Locate the cell with the specified text and output its [X, Y] center coordinate. 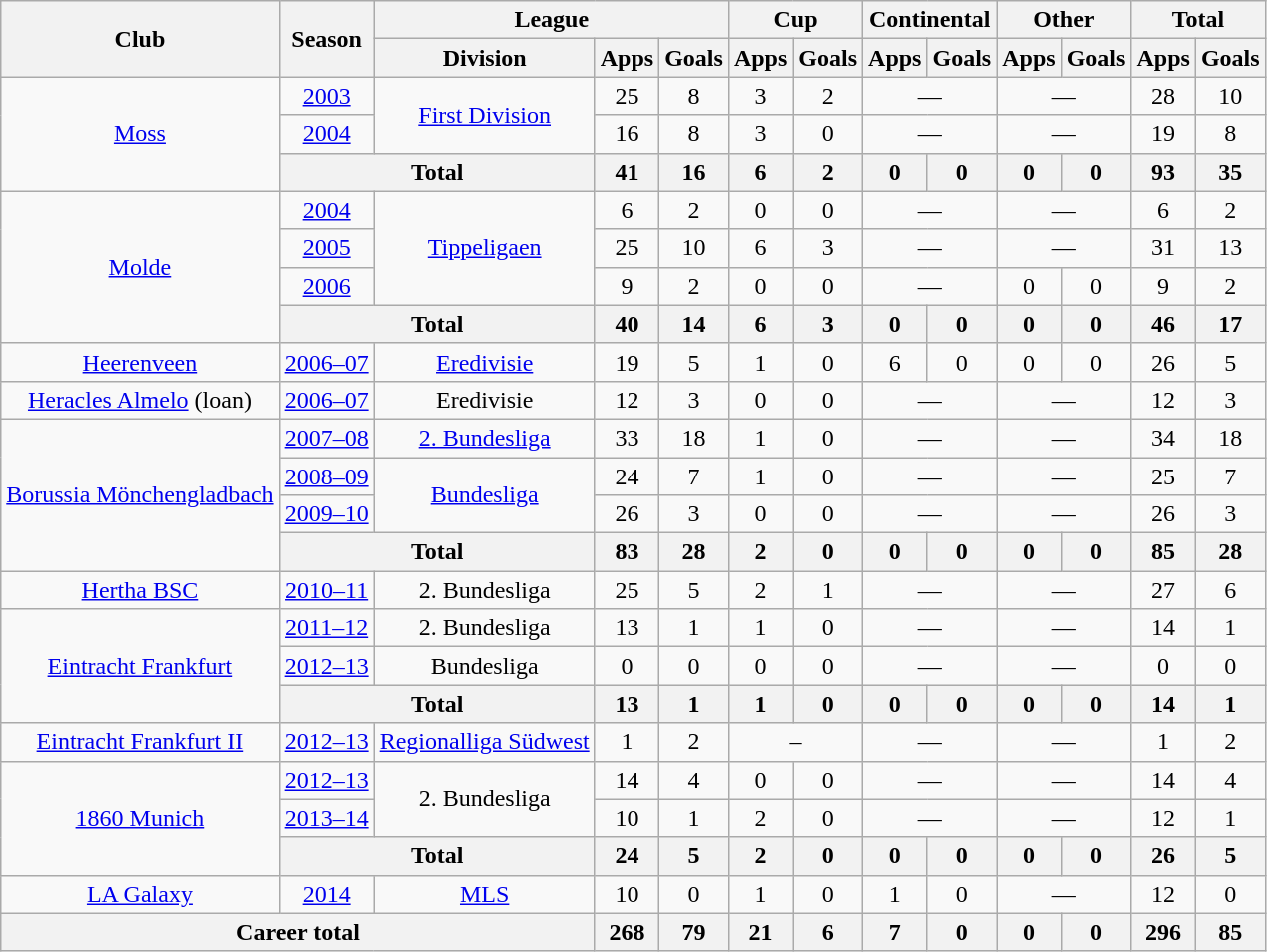
33 [627, 438]
Borussia Mönchengladbach [140, 494]
Hertha BSC [140, 590]
MLS [484, 894]
Tippeligaen [484, 248]
46 [1163, 324]
Club [140, 39]
Molde [140, 267]
2005 [326, 248]
2009–10 [326, 514]
27 [1163, 590]
Regionalliga Südwest [484, 742]
34 [1163, 438]
Division [484, 58]
1860 Munich [140, 818]
296 [1163, 932]
Heracles Almelo (loan) [140, 400]
31 [1163, 248]
League [552, 20]
Continental [930, 20]
First Division [484, 115]
40 [627, 324]
Season [326, 39]
Eintracht Frankfurt II [140, 742]
LA Galaxy [140, 894]
2007–08 [326, 438]
Heerenveen [140, 362]
93 [1163, 172]
21 [760, 932]
41 [627, 172]
Career total [298, 932]
2011–12 [326, 628]
35 [1230, 172]
17 [1230, 324]
268 [627, 932]
2006 [326, 286]
Other [1064, 20]
2003 [326, 96]
Moss [140, 134]
2013–14 [326, 818]
2008–09 [326, 476]
Cup [795, 20]
83 [627, 552]
– [795, 742]
2010–11 [326, 590]
2014 [326, 894]
Eintracht Frankfurt [140, 666]
79 [694, 932]
